Determine the [x, y] coordinate at the center of the cell enclosing the given text.  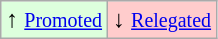
↓ Relegated [162, 20]
↑ Promoted [54, 20]
